Return [X, Y] of the center of cell containing provided text 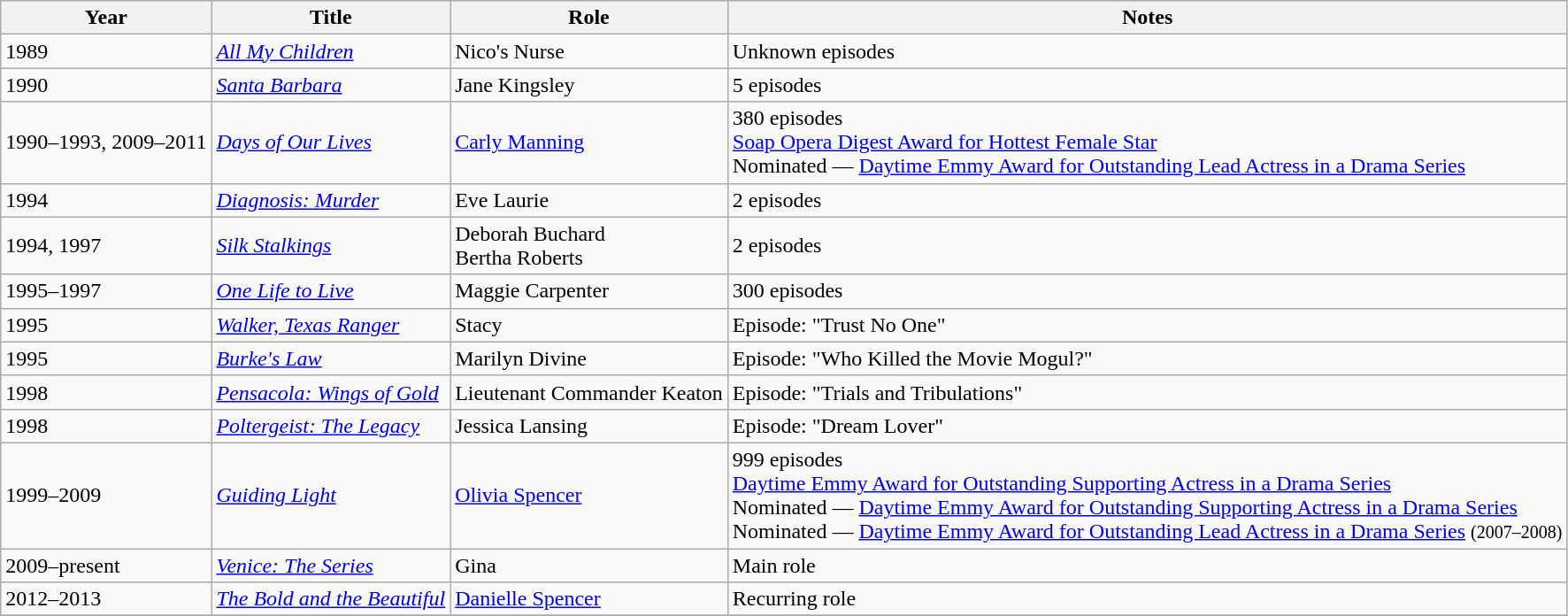
2009–present [106, 566]
The Bold and the Beautiful [331, 599]
1990 [106, 85]
Olivia Spencer [589, 496]
Title [331, 18]
All My Children [331, 51]
Jessica Lansing [589, 426]
Gina [589, 566]
Danielle Spencer [589, 599]
Main role [1147, 566]
Notes [1147, 18]
Carly Manning [589, 142]
1989 [106, 51]
Episode: "Trials and Tribulations" [1147, 392]
Role [589, 18]
1994, 1997 [106, 246]
Maggie Carpenter [589, 291]
Lieutenant Commander Keaton [589, 392]
Deborah BuchardBertha Roberts [589, 246]
Recurring role [1147, 599]
Episode: "Who Killed the Movie Mogul?" [1147, 358]
Guiding Light [331, 496]
Venice: The Series [331, 566]
Diagnosis: Murder [331, 200]
Santa Barbara [331, 85]
5 episodes [1147, 85]
1994 [106, 200]
380 episodesSoap Opera Digest Award for Hottest Female StarNominated — Daytime Emmy Award for Outstanding Lead Actress in a Drama Series [1147, 142]
Stacy [589, 325]
One Life to Live [331, 291]
Walker, Texas Ranger [331, 325]
Eve Laurie [589, 200]
300 episodes [1147, 291]
Episode: "Dream Lover" [1147, 426]
Poltergeist: The Legacy [331, 426]
Burke's Law [331, 358]
1990–1993, 2009–2011 [106, 142]
Days of Our Lives [331, 142]
Silk Stalkings [331, 246]
1995–1997 [106, 291]
Jane Kingsley [589, 85]
Unknown episodes [1147, 51]
Marilyn Divine [589, 358]
Pensacola: Wings of Gold [331, 392]
1999–2009 [106, 496]
2012–2013 [106, 599]
Episode: "Trust No One" [1147, 325]
Year [106, 18]
Nico's Nurse [589, 51]
